Return the (x, y) coordinate for the center point of the cell that contains the specified text.  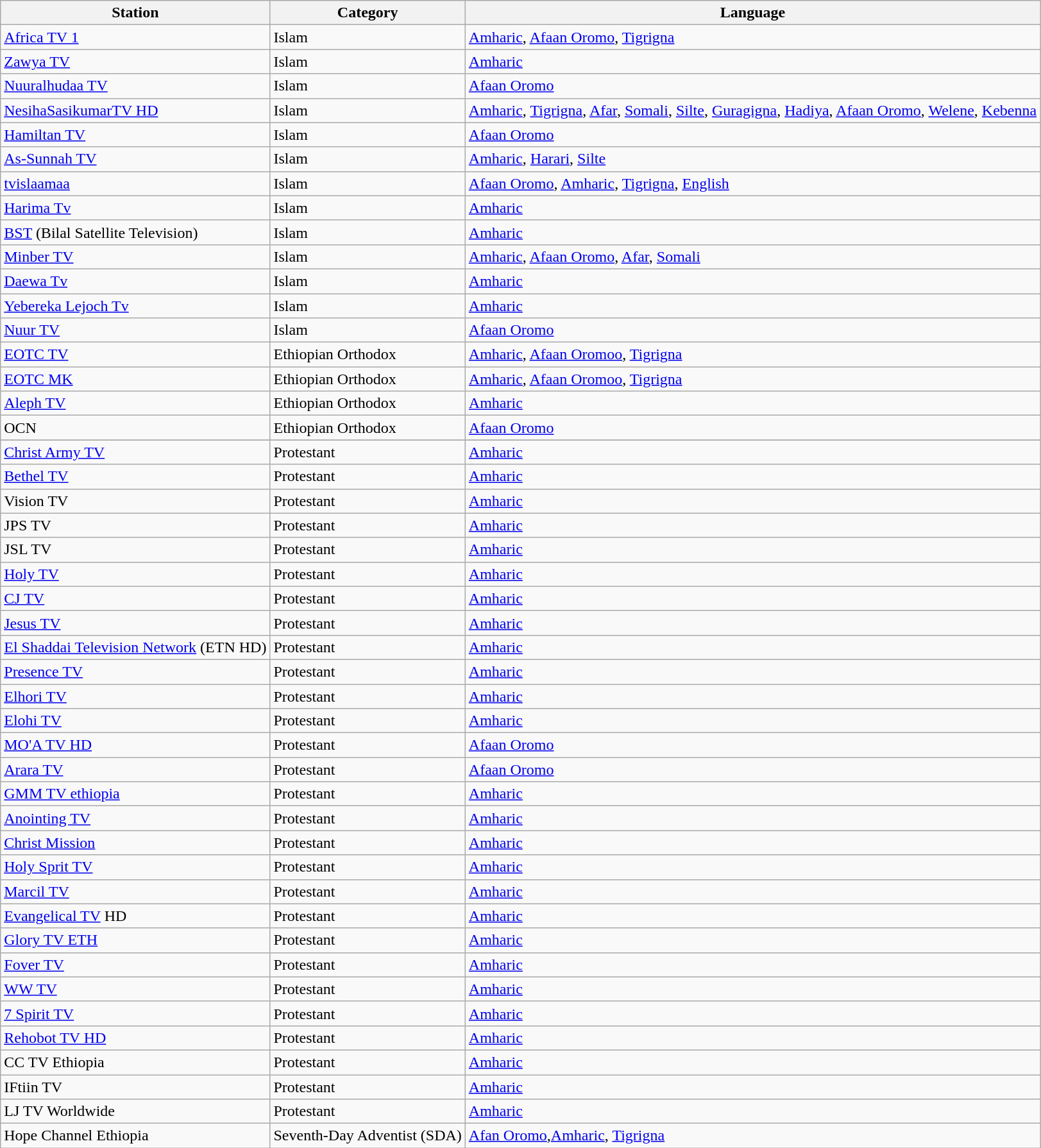
Glory TV ETH (135, 940)
Afaan Oromo, Amharic, Tigrigna, English (752, 183)
Marcil TV (135, 891)
Arara TV (135, 770)
IFtiin TV (135, 1087)
EOTC TV (135, 355)
Amharic, Harari, Silte (752, 159)
Holy TV (135, 574)
LJ TV Worldwide (135, 1111)
Vision TV (135, 501)
EOTC MK (135, 379)
7 Spirit TV (135, 1013)
Amharic, Tigrigna, Afar, Somali, Silte, Guragigna, Hadiya, Afaan Oromo, Welene, Kebenna (752, 110)
Elhori TV (135, 696)
Nuuralhudaa TV (135, 86)
Evangelical TV HD (135, 916)
JSL TV (135, 550)
Christ Army TV (135, 452)
Christ Mission (135, 843)
Amharic, Afaan Oromo, Tigrigna (752, 37)
BST (Bilal Satellite Television) (135, 232)
Harima Tv (135, 208)
Nuur TV (135, 330)
Jesus TV (135, 623)
Station (135, 13)
Hope Channel Ethiopia (135, 1136)
As-Sunnah TV (135, 159)
Aleph TV (135, 403)
CJ TV (135, 598)
Daewa Tv (135, 281)
Zawya TV (135, 62)
OCN (135, 428)
Category (368, 13)
Yebereka Lejoch Tv (135, 306)
El Shaddai Television Network (ETN HD) (135, 647)
Rehobot TV HD (135, 1038)
Bethel TV (135, 477)
Amharic, Afaan Oromo, Afar, Somali (752, 257)
Elohi TV (135, 721)
Anointing TV (135, 818)
JPS TV (135, 525)
Africa TV 1 (135, 37)
Hamiltan TV (135, 135)
WW TV (135, 989)
Fover TV (135, 965)
Language (752, 13)
tvislaamaa (135, 183)
MO'A TV HD (135, 745)
NesihaSasikumarTV HD (135, 110)
Presence TV (135, 671)
Seventh-Day Adventist (SDA) (368, 1136)
GMM TV ethiopia (135, 794)
CC TV Ethiopia (135, 1062)
Afan Oromo,Amharic, Tigrigna (752, 1136)
Holy Sprit TV (135, 867)
Minber TV (135, 257)
